Detect which cell encompasses the target text, then output its (X, Y) center coordinate. 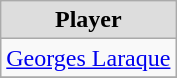
Georges Laraque (88, 58)
Player (88, 20)
